Find where the given text appears and provide that cell's center as (X, Y) coordinate. 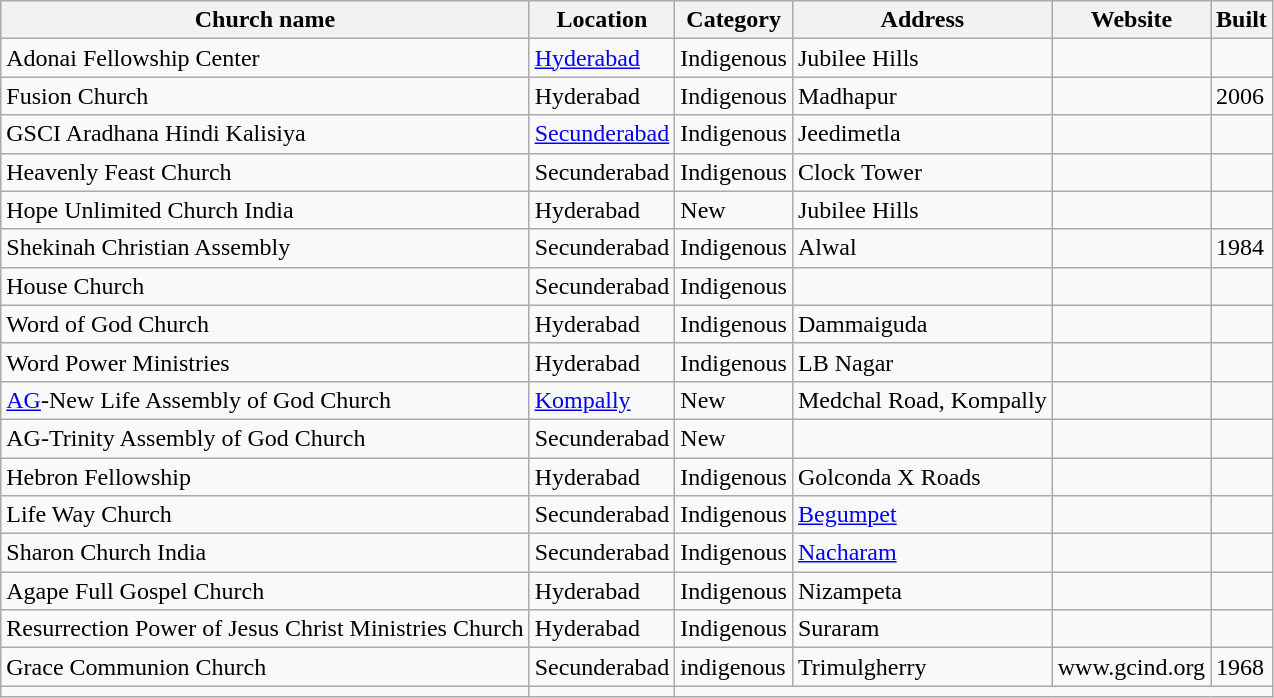
Agape Full Gospel Church (265, 591)
GSCI Aradhana Hindi Kalisiya (265, 134)
AG-Trinity Assembly of God Church (265, 438)
Resurrection Power of Jesus Christ Ministries Church (265, 629)
Sharon Church India (265, 553)
Built (1242, 20)
Suraram (922, 629)
Heavenly Feast Church (265, 172)
1968 (1242, 667)
Alwal (922, 248)
Nacharam (922, 553)
Word of God Church (265, 324)
Shekinah Christian Assembly (265, 248)
LB Nagar (922, 362)
Kompally (602, 400)
Address (922, 20)
Grace Communion Church (265, 667)
Medchal Road, Kompally (922, 400)
Church name (265, 20)
Location (602, 20)
2006 (1242, 96)
Hebron Fellowship (265, 477)
Word Power Ministries (265, 362)
Golconda X Roads (922, 477)
indigenous (734, 667)
Jeedimetla (922, 134)
Dammaiguda (922, 324)
Trimulgherry (922, 667)
Begumpet (922, 515)
www.gcind.org (1131, 667)
1984 (1242, 248)
Life Way Church (265, 515)
Website (1131, 20)
Hope Unlimited Church India (265, 210)
Clock Tower (922, 172)
Adonai Fellowship Center (265, 58)
Nizampeta (922, 591)
Fusion Church (265, 96)
AG-New Life Assembly of God Church (265, 400)
Madhapur (922, 96)
House Church (265, 286)
Category (734, 20)
